Search for the cell housing the specified text and yield its (X, Y) center coordinate. 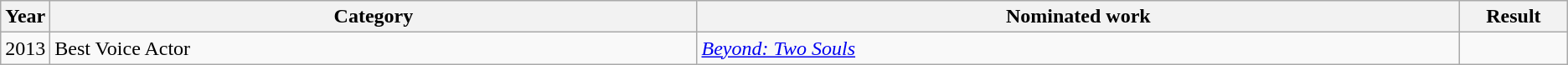
Best Voice Actor (374, 48)
Category (374, 17)
Result (1514, 17)
Year (25, 17)
2013 (25, 48)
Nominated work (1079, 17)
Beyond: Two Souls (1079, 48)
